Return the (x, y) coordinate for the center point of the cell that contains the specified text.  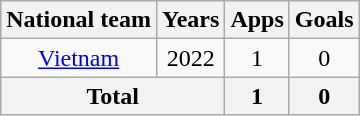
Apps (257, 20)
Total (113, 96)
Vietnam (79, 58)
2022 (190, 58)
Years (190, 20)
National team (79, 20)
Goals (324, 20)
